Scan for the cell matching the given text and deliver its (X, Y) coordinate at center. 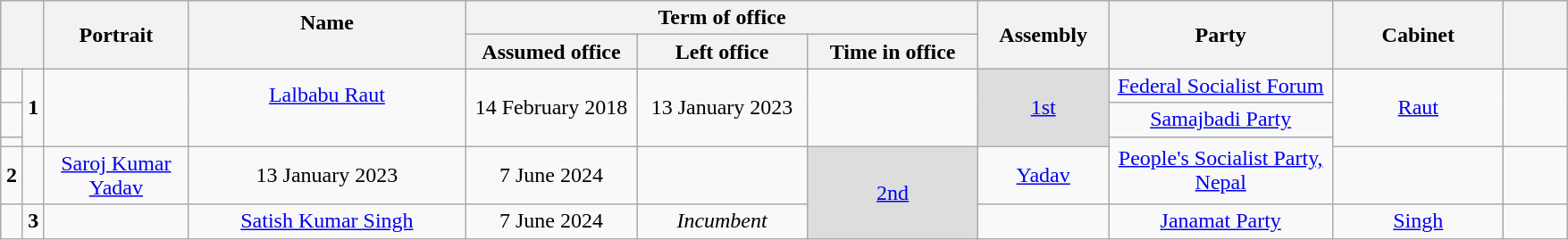
14 February 2018 (550, 107)
Saroj Kumar Yadav (116, 175)
Raut (1419, 107)
1 (33, 107)
Cabinet (1419, 35)
Yadav (1044, 175)
Lalbabu Raut (327, 107)
Incumbent (722, 221)
1st (1044, 107)
Time in office (893, 52)
2nd (893, 193)
Portrait (116, 35)
Samajbadi Party (1220, 120)
3 (33, 221)
Party (1220, 35)
Satish Kumar Singh (327, 221)
Term of office (722, 18)
Assembly (1044, 35)
Federal Socialist Forum (1220, 86)
People's Socialist Party, Nepal (1220, 170)
Name (327, 35)
2 (12, 175)
Assumed office (550, 52)
Singh (1419, 221)
Janamat Party (1220, 221)
Left office (722, 52)
